Return (X, Y) of the center of cell containing provided text 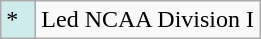
Led NCAA Division I (148, 20)
* (18, 20)
